For the text-containing cell, return its midpoint in (X, Y) coordinate format. 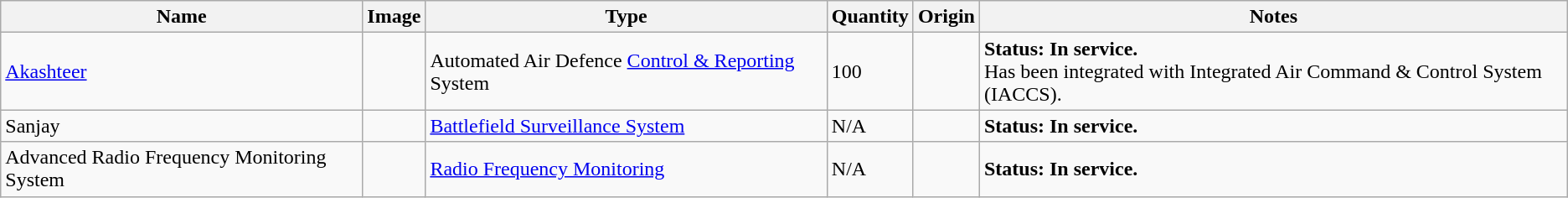
Name (182, 17)
100 (869, 71)
Image (394, 17)
Notes (1273, 17)
Radio Frequency Monitoring (627, 169)
Type (627, 17)
Status: In service.Has been integrated with Integrated Air Command & Control System (IACCS). (1273, 71)
Quantity (869, 17)
Akashteer (182, 71)
Battlefield Surveillance System (627, 126)
Automated Air Defence Control & Reporting System (627, 71)
Sanjay (182, 126)
Advanced Radio Frequency Monitoring System (182, 169)
Origin (946, 17)
